Determine the (x, y) coordinate at the center of the cell enclosing the given text.  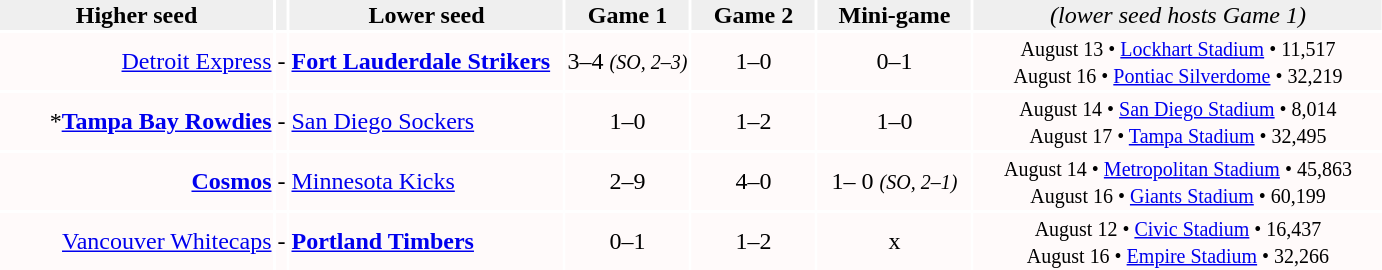
*Tampa Bay Rowdies (136, 122)
Game 2 (754, 15)
August 13 • Lockhart Stadium • 11,517August 16 • Pontiac Silverdome • 32,219 (1178, 62)
x (894, 242)
Minnesota Kicks (426, 182)
Portland Timbers (426, 242)
August 14 • Metropolitan Stadium • 45,863August 16 • Giants Stadium • 60,199 (1178, 182)
4–0 (754, 182)
1– 0 (SO, 2–1) (894, 182)
Cosmos (136, 182)
Vancouver Whitecaps (136, 242)
Higher seed (136, 15)
2–9 (628, 182)
August 12 • Civic Stadium • 16,437August 16 • Empire Stadium • 32,266 (1178, 242)
Fort Lauderdale Strikers (426, 62)
Lower seed (426, 15)
San Diego Sockers (426, 122)
August 14 • San Diego Stadium • 8,014August 17 • Tampa Stadium • 32,495 (1178, 122)
Detroit Express (136, 62)
Game 1 (628, 15)
3–4 (SO, 2–3) (628, 62)
(lower seed hosts Game 1) (1178, 15)
Mini-game (894, 15)
